Search for the cell housing the specified text and yield its [x, y] center coordinate. 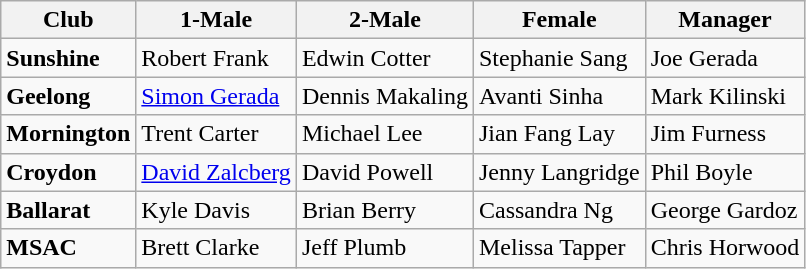
Stephanie Sang [559, 58]
Geelong [68, 96]
Robert Frank [216, 58]
MSAC [68, 248]
Female [559, 20]
George Gardoz [725, 210]
Brett Clarke [216, 248]
Sunshine [68, 58]
David Zalcberg [216, 172]
1-Male [216, 20]
Phil Boyle [725, 172]
Chris Horwood [725, 248]
Jim Furness [725, 134]
Joe Gerada [725, 58]
Manager [725, 20]
Club [68, 20]
Trent Carter [216, 134]
Mark Kilinski [725, 96]
Jeff Plumb [384, 248]
Croydon [68, 172]
Brian Berry [384, 210]
Simon Gerada [216, 96]
Michael Lee [384, 134]
2-Male [384, 20]
Mornington [68, 134]
Dennis Makaling [384, 96]
David Powell [384, 172]
Jenny Langridge [559, 172]
Kyle Davis [216, 210]
Ballarat [68, 210]
Cassandra Ng [559, 210]
Edwin Cotter [384, 58]
Melissa Tapper [559, 248]
Avanti Sinha [559, 96]
Jian Fang Lay [559, 134]
